Find where the given text appears and provide that cell's center as [x, y] coordinate. 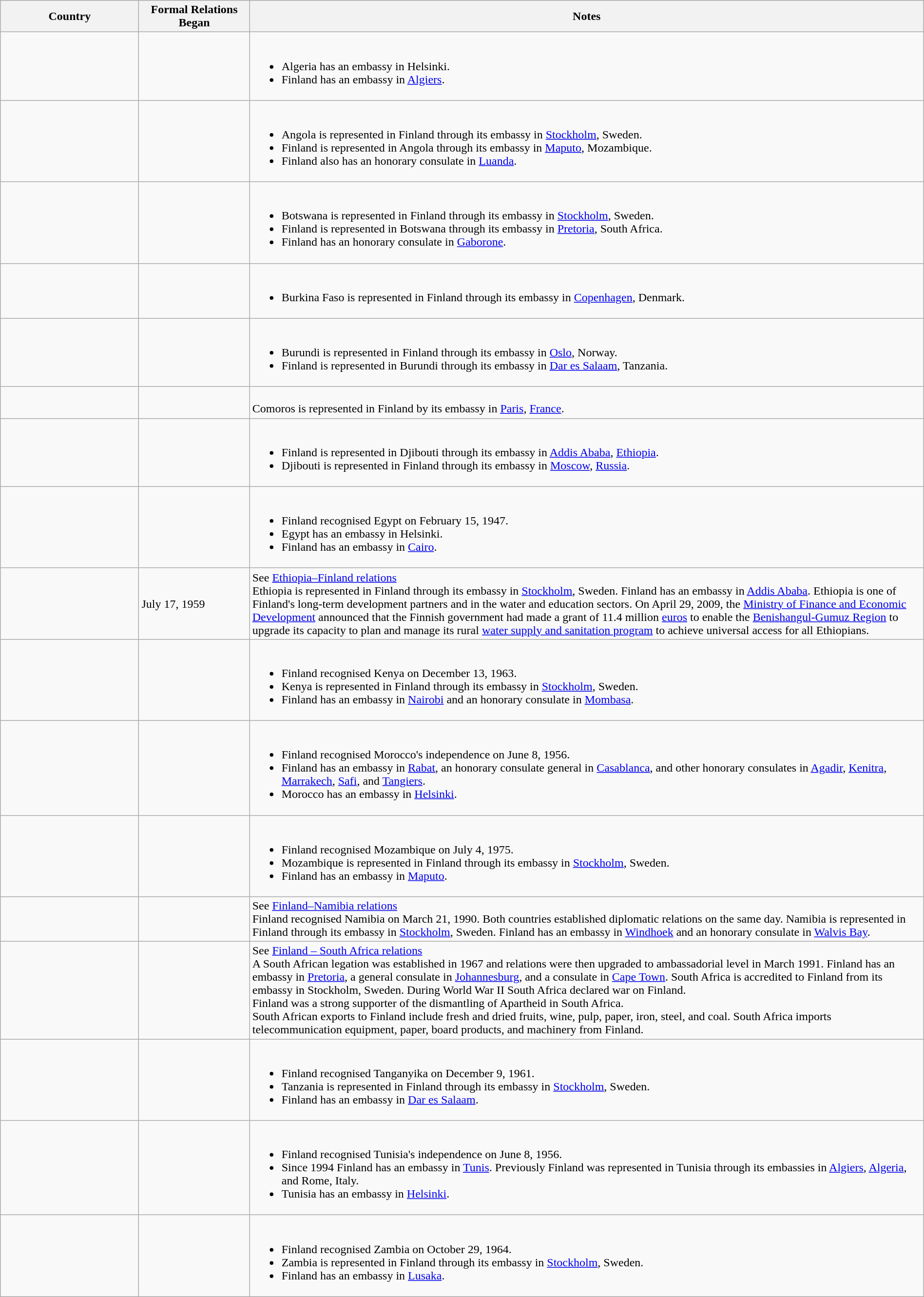
Burkina Faso is represented in Finland through its embassy in Copenhagen, Denmark. [587, 290]
Algeria has an embassy in Helsinki.Finland has an embassy in Algiers. [587, 66]
Country [70, 17]
Notes [587, 17]
Comoros is represented in Finland by its embassy in Paris, France. [587, 403]
July 17, 1959 [194, 603]
Formal Relations Began [194, 17]
Finland recognised Egypt on February 15, 1947.Egypt has an embassy in Helsinki.Finland has an embassy in Cairo. [587, 527]
